Find where the given text appears and provide that cell's center as [x, y] coordinate. 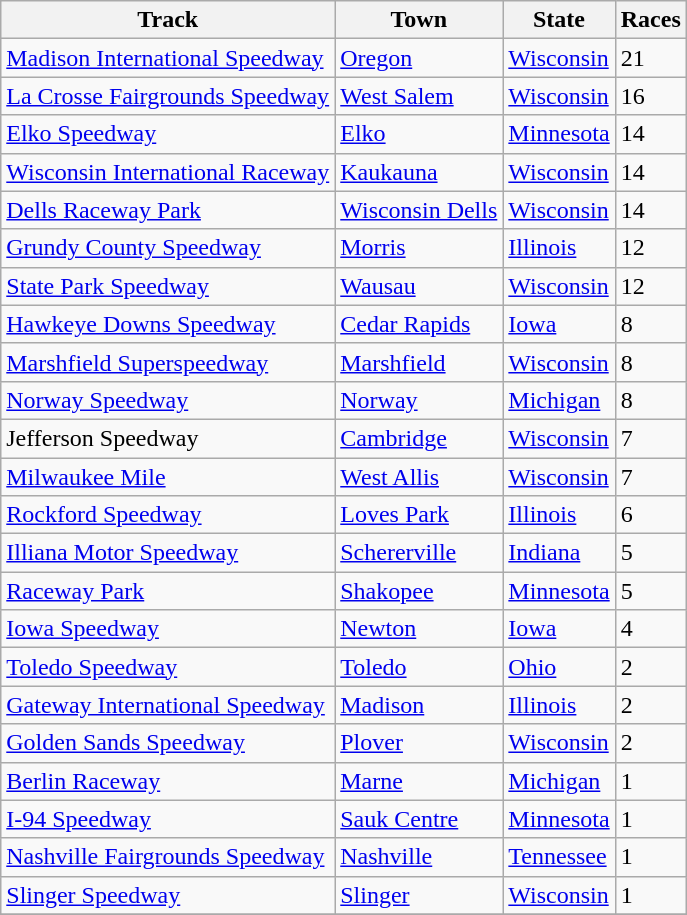
Plover [419, 743]
Berlin Raceway [168, 781]
West Allis [419, 477]
Kaukauna [419, 172]
Ohio [559, 667]
Wisconsin Dells [419, 210]
Golden Sands Speedway [168, 743]
La Crosse Fairgrounds Speedway [168, 96]
Norway [419, 400]
Elko Speedway [168, 134]
Hawkeye Downs Speedway [168, 324]
Madison International Speedway [168, 58]
Shakopee [419, 591]
Tennessee [559, 857]
Gateway International Speedway [168, 705]
Nashville [419, 857]
Elko [419, 134]
Nashville Fairgrounds Speedway [168, 857]
Indiana [559, 553]
Norway Speedway [168, 400]
Grundy County Speedway [168, 248]
Marshfield [419, 362]
State [559, 20]
Oregon [419, 58]
Madison [419, 705]
Races [650, 20]
Slinger Speedway [168, 895]
Sauk Centre [419, 819]
4 [650, 629]
Milwaukee Mile [168, 477]
Loves Park [419, 515]
Toledo [419, 667]
Illiana Motor Speedway [168, 553]
Iowa Speedway [168, 629]
Cambridge [419, 438]
6 [650, 515]
State Park Speedway [168, 286]
Track [168, 20]
Wisconsin International Raceway [168, 172]
Morris [419, 248]
Raceway Park [168, 591]
Wausau [419, 286]
Cedar Rapids [419, 324]
Marne [419, 781]
21 [650, 58]
Town [419, 20]
16 [650, 96]
I-94 Speedway [168, 819]
Marshfield Superspeedway [168, 362]
Toledo Speedway [168, 667]
Jefferson Speedway [168, 438]
West Salem [419, 96]
Newton [419, 629]
Slinger [419, 895]
Dells Raceway Park [168, 210]
Schererville [419, 553]
Rockford Speedway [168, 515]
